Detect which cell encompasses the target text, then output its [x, y] center coordinate. 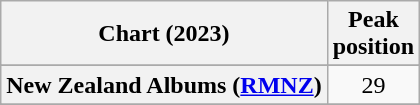
New Zealand Albums (RMNZ) [164, 85]
Peakposition [373, 34]
Chart (2023) [164, 34]
29 [373, 85]
